Output the [X, Y] coordinate of the center of the cell containing the given text.  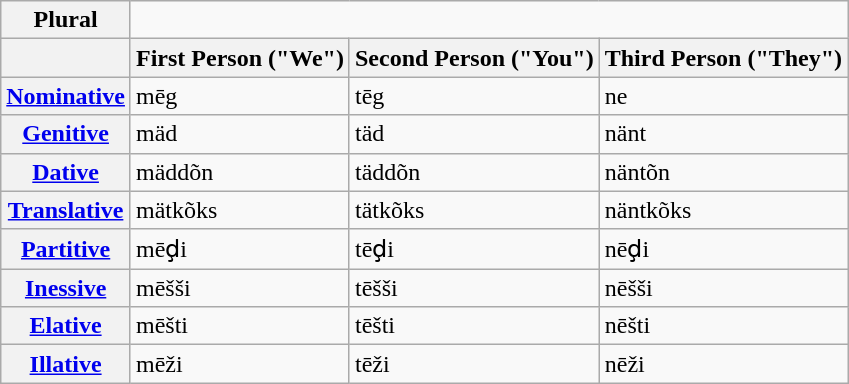
mēḑi [240, 249]
tēži [474, 364]
mäddõn [240, 172]
Illative [66, 364]
tēšši [474, 288]
First Person ("We") [240, 58]
Partitive [66, 249]
tēḑi [474, 249]
Inessive [66, 288]
Elative [66, 326]
tēšti [474, 326]
nänt [723, 134]
nēži [723, 364]
täddõn [474, 172]
Genitive [66, 134]
Nominative [66, 96]
Plural [66, 20]
nēḑi [723, 249]
Third Person ("They") [723, 58]
Second Person ("You") [474, 58]
mēšši [240, 288]
Translative [66, 210]
ne [723, 96]
mätkõks [240, 210]
mēži [240, 364]
täd [474, 134]
tēg [474, 96]
Dative [66, 172]
mēšti [240, 326]
näntõn [723, 172]
mēg [240, 96]
nēšti [723, 326]
nēšši [723, 288]
tätkõks [474, 210]
näntkõks [723, 210]
mäd [240, 134]
